Pinpoint the cell where the given text exists, returning its [x, y] midpoint coordinate. 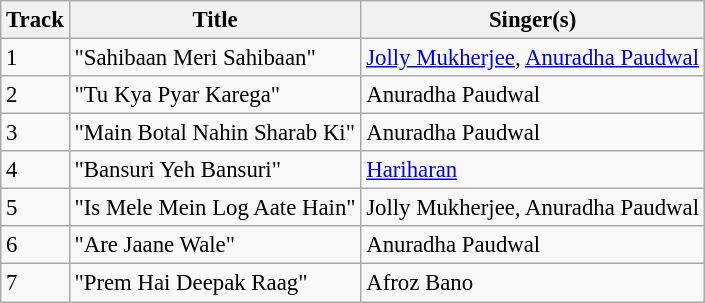
3 [35, 133]
4 [35, 170]
"Tu Kya Pyar Karega" [215, 95]
Title [215, 20]
6 [35, 245]
"Main Botal Nahin Sharab Ki" [215, 133]
Track [35, 20]
5 [35, 208]
"Bansuri Yeh Bansuri" [215, 170]
Singer(s) [532, 20]
Afroz Bano [532, 283]
"Are Jaane Wale" [215, 245]
1 [35, 58]
7 [35, 283]
"Sahibaan Meri Sahibaan" [215, 58]
"Prem Hai Deepak Raag" [215, 283]
"Is Mele Mein Log Aate Hain" [215, 208]
2 [35, 95]
Hariharan [532, 170]
